Capture the cell that displays the provided text and extract its (x, y) central coordinate. 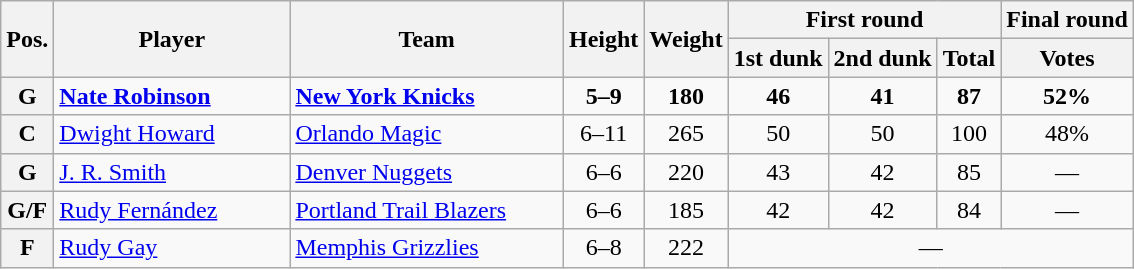
J. R. Smith (172, 172)
New York Knicks (427, 96)
Nate Robinson (172, 96)
Memphis Grizzlies (427, 248)
6–11 (603, 134)
220 (686, 172)
Portland Trail Blazers (427, 210)
Rudy Fernández (172, 210)
52% (1068, 96)
265 (686, 134)
6–8 (603, 248)
Total (969, 58)
First round (864, 20)
Orlando Magic (427, 134)
Player (172, 39)
Final round (1068, 20)
180 (686, 96)
F (28, 248)
Votes (1068, 58)
1st dunk (778, 58)
Dwight Howard (172, 134)
2nd dunk (882, 58)
84 (969, 210)
Denver Nuggets (427, 172)
87 (969, 96)
Pos. (28, 39)
Height (603, 39)
41 (882, 96)
85 (969, 172)
222 (686, 248)
100 (969, 134)
5–9 (603, 96)
G/F (28, 210)
Weight (686, 39)
Rudy Gay (172, 248)
185 (686, 210)
46 (778, 96)
Team (427, 39)
48% (1068, 134)
43 (778, 172)
C (28, 134)
